Return the (x, y) coordinate for the center point of the cell that contains the specified text.  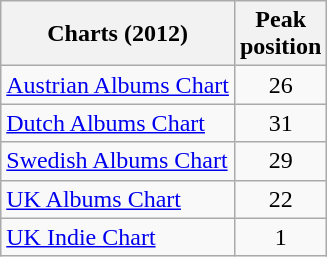
Austrian Albums Chart (118, 85)
1 (280, 237)
29 (280, 161)
Dutch Albums Chart (118, 123)
Peakposition (280, 34)
26 (280, 85)
UK Indie Chart (118, 237)
Charts (2012) (118, 34)
Swedish Albums Chart (118, 161)
31 (280, 123)
22 (280, 199)
UK Albums Chart (118, 199)
